Search for the cell housing the specified text and yield its (x, y) center coordinate. 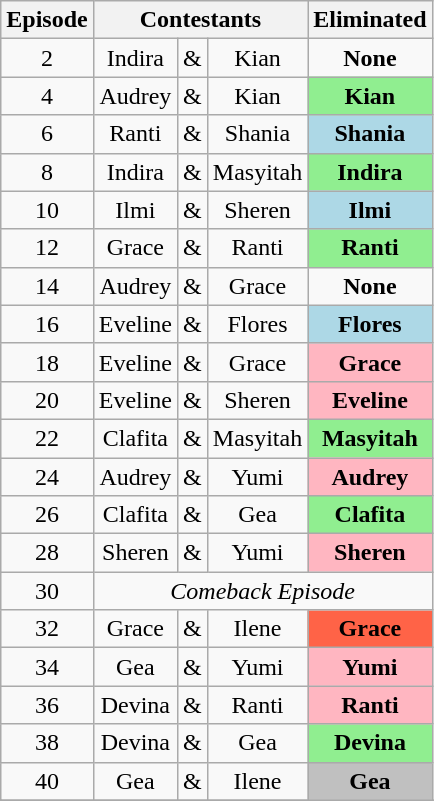
10 (47, 210)
24 (47, 477)
6 (47, 134)
8 (47, 172)
4 (47, 96)
12 (47, 248)
Comeback Episode (262, 591)
14 (47, 286)
16 (47, 324)
32 (47, 629)
Contestants (200, 20)
26 (47, 515)
36 (47, 705)
20 (47, 400)
34 (47, 667)
38 (47, 743)
18 (47, 362)
28 (47, 553)
30 (47, 591)
2 (47, 58)
40 (47, 781)
22 (47, 438)
Episode (47, 20)
Eliminated (370, 20)
